Output the (X, Y) coordinate of the center of the cell containing the given text.  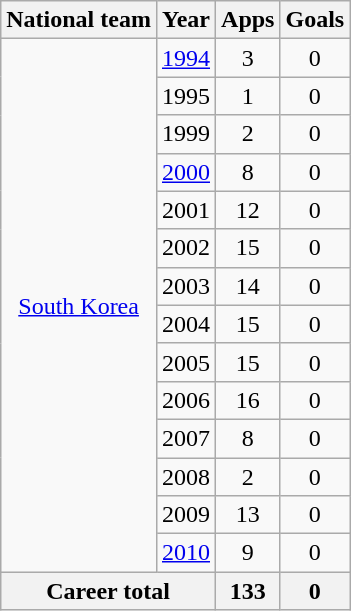
2006 (186, 400)
1995 (186, 96)
1994 (186, 58)
Year (186, 20)
2008 (186, 477)
2007 (186, 438)
133 (248, 591)
1 (248, 96)
2003 (186, 286)
Apps (248, 20)
14 (248, 286)
2005 (186, 362)
16 (248, 400)
3 (248, 58)
2010 (186, 553)
2009 (186, 515)
Goals (315, 20)
Career total (108, 591)
1999 (186, 134)
South Korea (79, 306)
National team (79, 20)
2001 (186, 210)
2002 (186, 248)
9 (248, 553)
13 (248, 515)
2004 (186, 324)
2000 (186, 172)
12 (248, 210)
